Identify which cell holds the provided text, then report its (x, y) central coordinate. 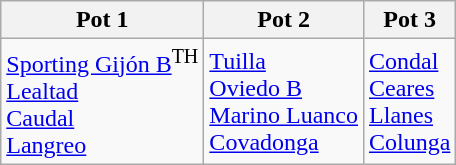
Pot 2 (284, 20)
Sporting Gijón BTHLealtadCaudalLangreo (102, 102)
CondalCearesLlanesColunga (410, 102)
Pot 1 (102, 20)
Pot 3 (410, 20)
TuillaOviedo BMarino LuancoCovadonga (284, 102)
